Find where the given text appears and provide that cell's center as (X, Y) coordinate. 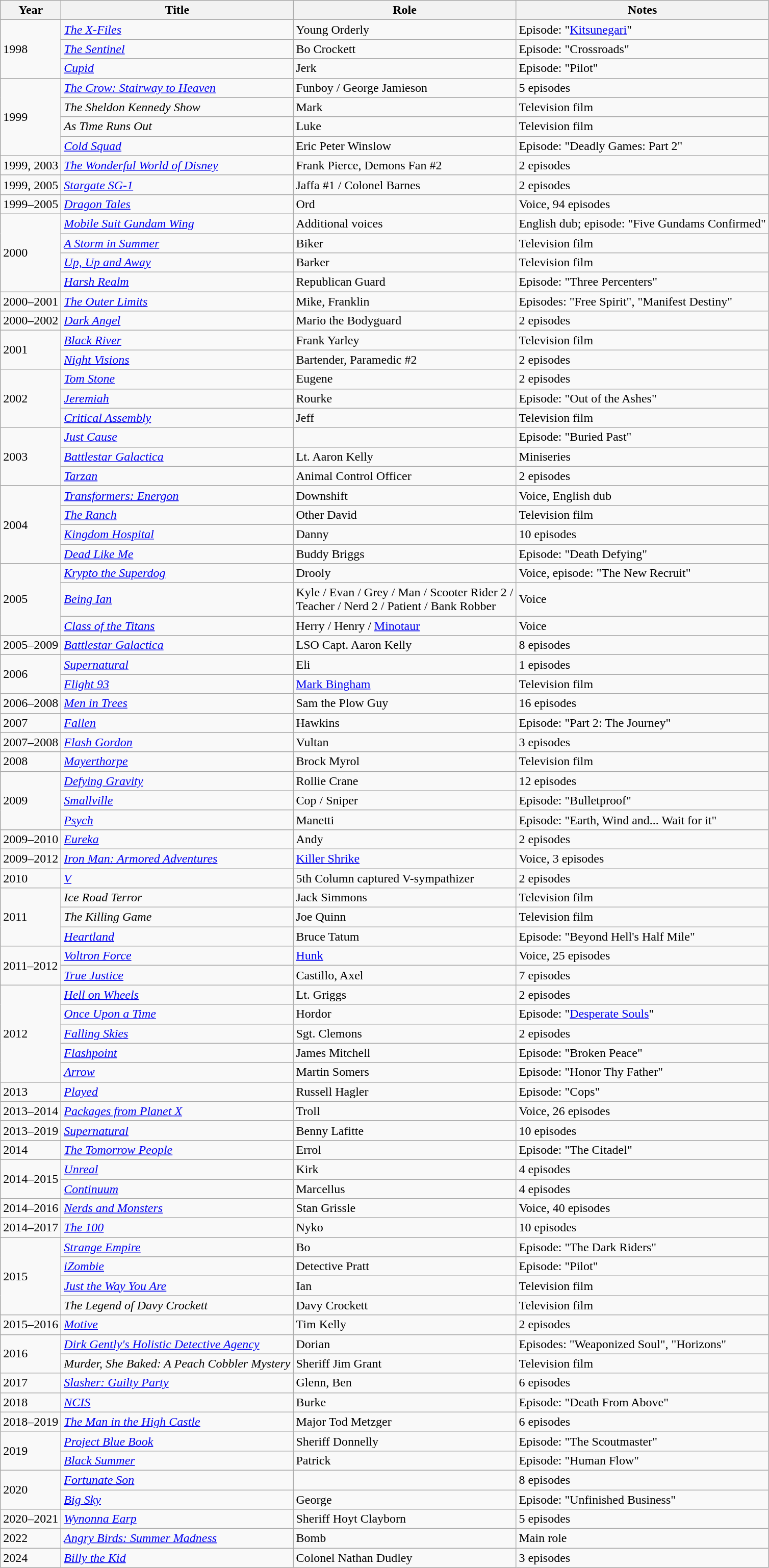
2002 (31, 398)
Manetti (405, 820)
Episode: "Part 2: The Journey" (643, 723)
Episode: "Crossroads" (643, 49)
1999–2005 (31, 204)
Jaffa #1 / Colonel Barnes (405, 185)
Angry Birds: Summer Madness (177, 1538)
Rourke (405, 398)
Black River (177, 340)
Hunk (405, 956)
Castillo, Axel (405, 975)
Marcellus (405, 1189)
Dark Angel (177, 321)
2015–2016 (31, 1325)
Rollie Crane (405, 781)
2017 (31, 1383)
Wynonna Earp (177, 1519)
Nyko (405, 1228)
Strange Empire (177, 1247)
Voice, 26 episodes (643, 1111)
Kyle / Evan / Grey / Man / Scooter Rider 2 /Teacher / Nerd 2 / Patient / Bank Robber (405, 600)
Packages from Planet X (177, 1111)
The Tomorrow People (177, 1150)
Tom Stone (177, 379)
Buddy Briggs (405, 553)
2005 (31, 600)
Bartender, Paramedic #2 (405, 360)
Andy (405, 839)
LSO Capt. Aaron Kelly (405, 645)
The 100 (177, 1228)
Bo (405, 1247)
Kirk (405, 1169)
Funboy / George Jamieson (405, 88)
Voice, 25 episodes (643, 956)
2007 (31, 723)
Cold Squad (177, 146)
Dragon Tales (177, 204)
Year (31, 10)
Iron Man: Armored Adventures (177, 858)
Errol (405, 1150)
Arrow (177, 1072)
Just the Way You Are (177, 1286)
Episode: "Death From Above" (643, 1402)
7 episodes (643, 975)
Sam the Plow Guy (405, 703)
Brock Myrol (405, 762)
Up, Up and Away (177, 263)
Fallen (177, 723)
Mayerthorpe (177, 762)
Played (177, 1092)
Flashpoint (177, 1053)
Hordor (405, 1014)
Episode: "Out of the Ashes" (643, 398)
Vultan (405, 742)
2016 (31, 1354)
Sheriff Donnelly (405, 1441)
Flash Gordon (177, 742)
Episodes: "Weaponized Soul", "Horizons" (643, 1344)
2013 (31, 1092)
Biker (405, 243)
Jeremiah (177, 398)
Major Tod Metzger (405, 1422)
Drooly (405, 573)
Herry / Henry / Minotaur (405, 626)
George (405, 1499)
Voice, episode: "The New Recruit" (643, 573)
The Sheldon Kennedy Show (177, 107)
Bo Crockett (405, 49)
Bruce Tatum (405, 937)
Joe Quinn (405, 917)
Young Orderly (405, 30)
Episode: "The Dark Riders" (643, 1247)
2012 (31, 1033)
Burke (405, 1402)
Episode: "Earth, Wind and... Wait for it" (643, 820)
Kingdom Hospital (177, 534)
2005–2009 (31, 645)
Frank Yarley (405, 340)
Davy Crockett (405, 1305)
iZombie (177, 1267)
Hell on Wheels (177, 995)
Class of the Titans (177, 626)
Just Cause (177, 437)
Episode: "Desperate Souls" (643, 1014)
Flight 93 (177, 684)
Barker (405, 263)
2014 (31, 1150)
Frank Pierce, Demons Fan #2 (405, 165)
Continuum (177, 1189)
Harsh Realm (177, 282)
Tim Kelly (405, 1325)
Sgt. Clemons (405, 1033)
2014–2015 (31, 1179)
2000–2002 (31, 321)
2013–2019 (31, 1130)
Other David (405, 515)
Additional voices (405, 223)
Episode: "Bulletproof" (643, 800)
Patrick (405, 1460)
2006 (31, 674)
Title (177, 10)
Mario the Bodyguard (405, 321)
2004 (31, 524)
Black Summer (177, 1460)
2024 (31, 1558)
Fortunate Son (177, 1480)
Lt. Aaron Kelly (405, 457)
Stan Grissle (405, 1208)
The X-Files (177, 30)
Episode: "Broken Peace" (643, 1053)
2022 (31, 1538)
Nerds and Monsters (177, 1208)
Hawkins (405, 723)
Episode: "Deadly Games: Part 2" (643, 146)
Mark Bingham (405, 684)
Slasher: Guilty Party (177, 1383)
Luke (405, 127)
Big Sky (177, 1499)
Men in Trees (177, 703)
Republican Guard (405, 282)
As Time Runs Out (177, 127)
Ian (405, 1286)
2008 (31, 762)
2011 (31, 917)
Episode: "Three Percenters" (643, 282)
True Justice (177, 975)
Cupid (177, 68)
Motive (177, 1325)
12 episodes (643, 781)
Dead Like Me (177, 553)
Night Visions (177, 360)
Tarzan (177, 476)
16 episodes (643, 703)
Dorian (405, 1344)
Danny (405, 534)
Role (405, 10)
James Mitchell (405, 1053)
Mobile Suit Gundam Wing (177, 223)
Stargate SG-1 (177, 185)
Dirk Gently's Holistic Detective Agency (177, 1344)
2015 (31, 1276)
2020–2021 (31, 1519)
2019 (31, 1451)
Voice, English dub (643, 495)
Voice, 94 episodes (643, 204)
A Storm in Summer (177, 243)
English dub; episode: "Five Gundams Confirmed" (643, 223)
The Crow: Stairway to Heaven (177, 88)
Colonel Nathan Dudley (405, 1558)
The Legend of Davy Crockett (177, 1305)
2018–2019 (31, 1422)
Defying Gravity (177, 781)
Heartland (177, 937)
Voice, 3 episodes (643, 858)
The Sentinel (177, 49)
2014–2016 (31, 1208)
Episode: "Buried Past" (643, 437)
Jack Simmons (405, 898)
2020 (31, 1489)
Episode: "Unfinished Business" (643, 1499)
The Outer Limits (177, 301)
Troll (405, 1111)
2014–2017 (31, 1228)
Voice, 40 episodes (643, 1208)
2003 (31, 457)
Notes (643, 10)
Krypto the Superdog (177, 573)
Downshift (405, 495)
Voltron Force (177, 956)
Episode: "The Citadel" (643, 1150)
Bomb (405, 1538)
The Killing Game (177, 917)
Transformers: Energon (177, 495)
Project Blue Book (177, 1441)
Episode: "Cops" (643, 1092)
Glenn, Ben (405, 1383)
Sheriff Jim Grant (405, 1363)
Russell Hagler (405, 1092)
2007–2008 (31, 742)
Episode: "Honor Thy Father" (643, 1072)
Episode: "Death Defying" (643, 553)
2009 (31, 800)
Episode: "Human Flow" (643, 1460)
2009–2012 (31, 858)
Animal Control Officer (405, 476)
Episodes: "Free Spirit", "Manifest Destiny" (643, 301)
Lt. Griggs (405, 995)
The Wonderful World of Disney (177, 165)
Sheriff Hoyt Clayborn (405, 1519)
Being Ian (177, 600)
Main role (643, 1538)
2011–2012 (31, 966)
Murder, She Baked: A Peach Cobbler Mystery (177, 1363)
Billy the Kid (177, 1558)
Ord (405, 204)
Falling Skies (177, 1033)
2006–2008 (31, 703)
The Man in the High Castle (177, 1422)
Mark (405, 107)
Eureka (177, 839)
Miniseries (643, 457)
V (177, 878)
NCIS (177, 1402)
Episode: "Kitsunegari" (643, 30)
1999, 2003 (31, 165)
1999 (31, 117)
1 episodes (643, 665)
Cop / Sniper (405, 800)
Eugene (405, 379)
2009–2010 (31, 839)
Critical Assembly (177, 418)
Episode: "Beyond Hell's Half Mile" (643, 937)
Eric Peter Winslow (405, 146)
Once Upon a Time (177, 1014)
Mike, Franklin (405, 301)
Martin Somers (405, 1072)
Smallville (177, 800)
Ice Road Terror (177, 898)
Jerk (405, 68)
The Ranch (177, 515)
Eli (405, 665)
2001 (31, 350)
1999, 2005 (31, 185)
Psych (177, 820)
2018 (31, 1402)
Benny Lafitte (405, 1130)
1998 (31, 49)
Jeff (405, 418)
Killer Shrike (405, 858)
2000 (31, 252)
Detective Pratt (405, 1267)
2013–2014 (31, 1111)
2000–2001 (31, 301)
5th Column captured V-sympathizer (405, 878)
Unreal (177, 1169)
Episode: "The Scoutmaster" (643, 1441)
2010 (31, 878)
